Provide the (x, y) coordinate of the cell's center where the given text is located.  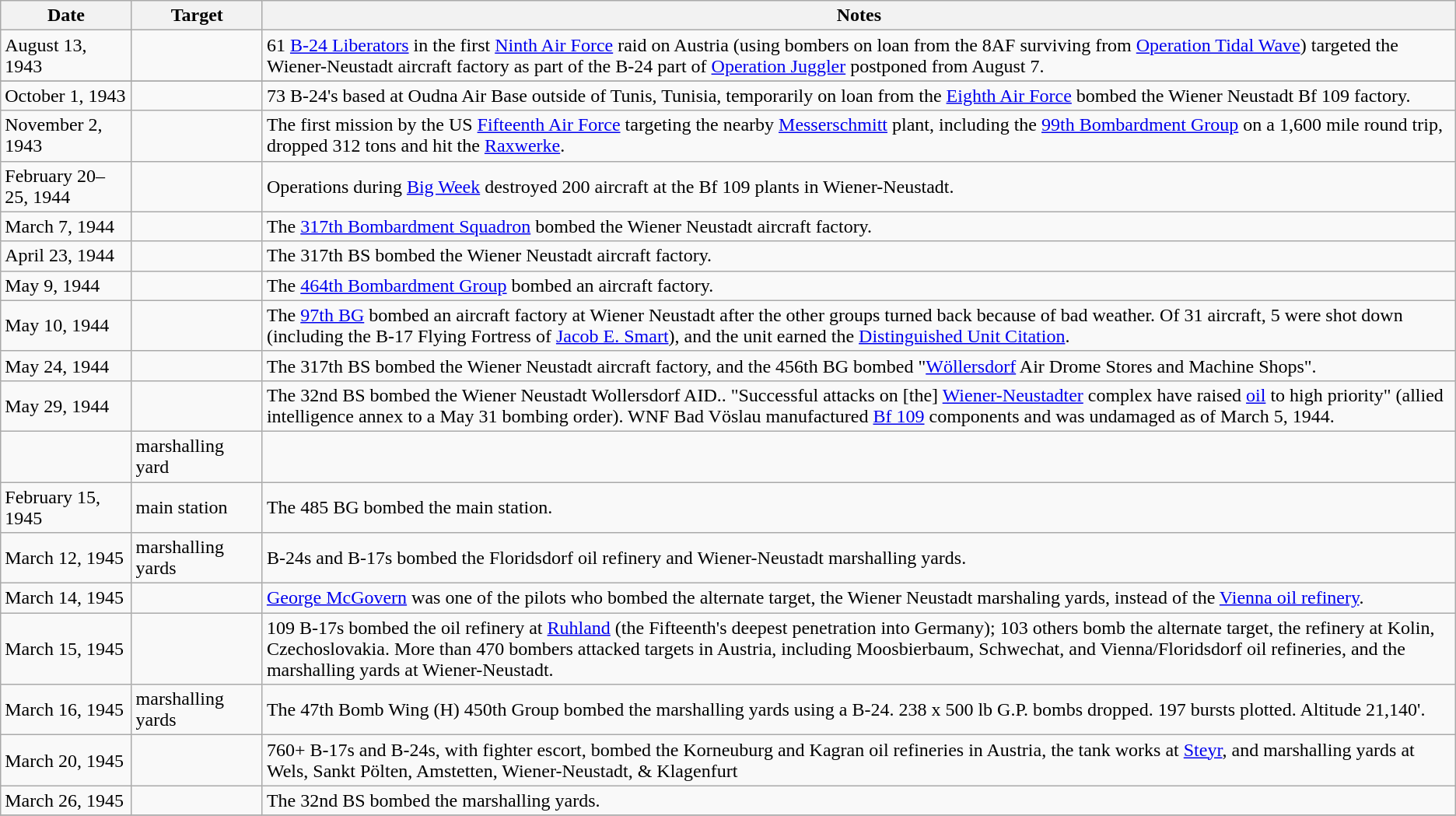
March 26, 1945 (66, 800)
George McGovern was one of the pilots who bombed the alternate target, the Wiener Neustadt marshaling yards, instead of the Vienna oil refinery. (859, 598)
73 B-24's based at Oudna Air Base outside of Tunis, Tunisia, temporarily on loan from the Eighth Air Force bombed the Wiener Neustadt Bf 109 factory. (859, 96)
May 24, 1944 (66, 366)
March 15, 1945 (66, 649)
The 32nd BS bombed the marshalling yards. (859, 800)
The 464th Bombardment Group bombed an aircraft factory. (859, 285)
March 16, 1945 (66, 709)
Operations during Big Week destroyed 200 aircraft at the Bf 109 plants in Wiener-Neustadt. (859, 187)
May 10, 1944 (66, 325)
Date (66, 16)
The 317th BS bombed the Wiener Neustadt aircraft factory. (859, 256)
May 9, 1944 (66, 285)
marshalling yard (197, 456)
The 47th Bomb Wing (H) 450th Group bombed the marshalling yards using a B-24. 238 x 500 lb G.P. bombs dropped. 197 bursts plotted. Altitude 21,140'. (859, 709)
The 317th BS bombed the Wiener Neustadt aircraft factory, and the 456th BG bombed "Wöllersdorf Air Drome Stores and Machine Shops". (859, 366)
August 13, 1943 (66, 56)
March 12, 1945 (66, 559)
October 1, 1943 (66, 96)
May 29, 1944 (66, 406)
The 485 BG bombed the main station. (859, 507)
February 20–25, 1944 (66, 187)
April 23, 1944 (66, 256)
B-24s and B-17s bombed the Floridsdorf oil refinery and Wiener-Neustadt marshalling yards. (859, 559)
main station (197, 507)
March 20, 1945 (66, 761)
Notes (859, 16)
The 317th Bombardment Squadron bombed the Wiener Neustadt aircraft factory. (859, 226)
November 2, 1943 (66, 135)
March 14, 1945 (66, 598)
March 7, 1944 (66, 226)
February 15, 1945 (66, 507)
Target (197, 16)
